Locate the cell with the specified text and output its (x, y) center coordinate. 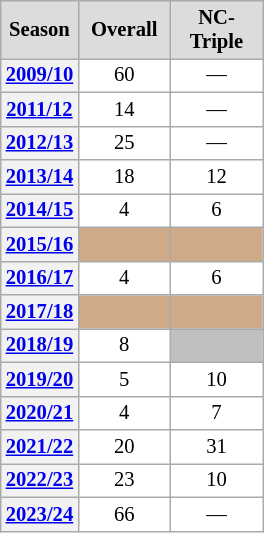
18 (124, 177)
2011/12 (40, 109)
66 (124, 514)
2019/20 (40, 379)
NC-Triple (216, 29)
2020/21 (40, 413)
2018/19 (40, 345)
2014/15 (40, 210)
2017/18 (40, 311)
25 (124, 143)
23 (124, 480)
2023/24 (40, 514)
2009/10 (40, 75)
31 (216, 447)
2016/17 (40, 278)
Overall (124, 29)
14 (124, 109)
2015/16 (40, 244)
60 (124, 75)
2021/22 (40, 447)
2012/13 (40, 143)
2022/23 (40, 480)
8 (124, 345)
2013/14 (40, 177)
20 (124, 447)
7 (216, 413)
Season (40, 29)
12 (216, 177)
5 (124, 379)
